Determine the [X, Y] coordinate at the center of the cell enclosing the given text.  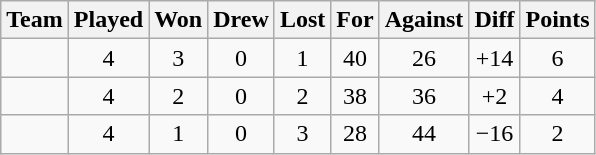
28 [355, 134]
26 [424, 58]
Points [558, 20]
+2 [494, 96]
Won [178, 20]
Lost [302, 20]
For [355, 20]
Played [108, 20]
36 [424, 96]
Team [35, 20]
Drew [242, 20]
44 [424, 134]
−16 [494, 134]
38 [355, 96]
40 [355, 58]
+14 [494, 58]
6 [558, 58]
Diff [494, 20]
Against [424, 20]
